Extract the [x, y] coordinate from the center of the cell holding the provided text.  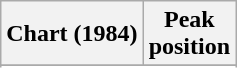
Peakposition [189, 34]
Chart (1984) [72, 34]
